Detect which cell encompasses the target text, then output its (x, y) center coordinate. 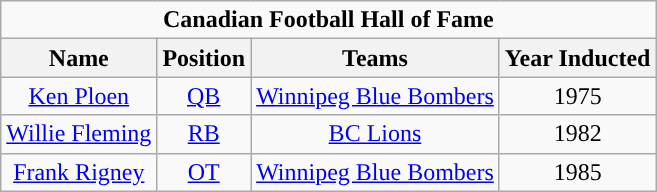
RB (204, 134)
1975 (578, 96)
QB (204, 96)
Ken Ploen (79, 96)
1985 (578, 172)
Teams (376, 58)
Position (204, 58)
Name (79, 58)
Willie Fleming (79, 134)
OT (204, 172)
Frank Rigney (79, 172)
Canadian Football Hall of Fame (328, 20)
1982 (578, 134)
BC Lions (376, 134)
Year Inducted (578, 58)
